Output the (X, Y) coordinate of the center of the cell containing the given text.  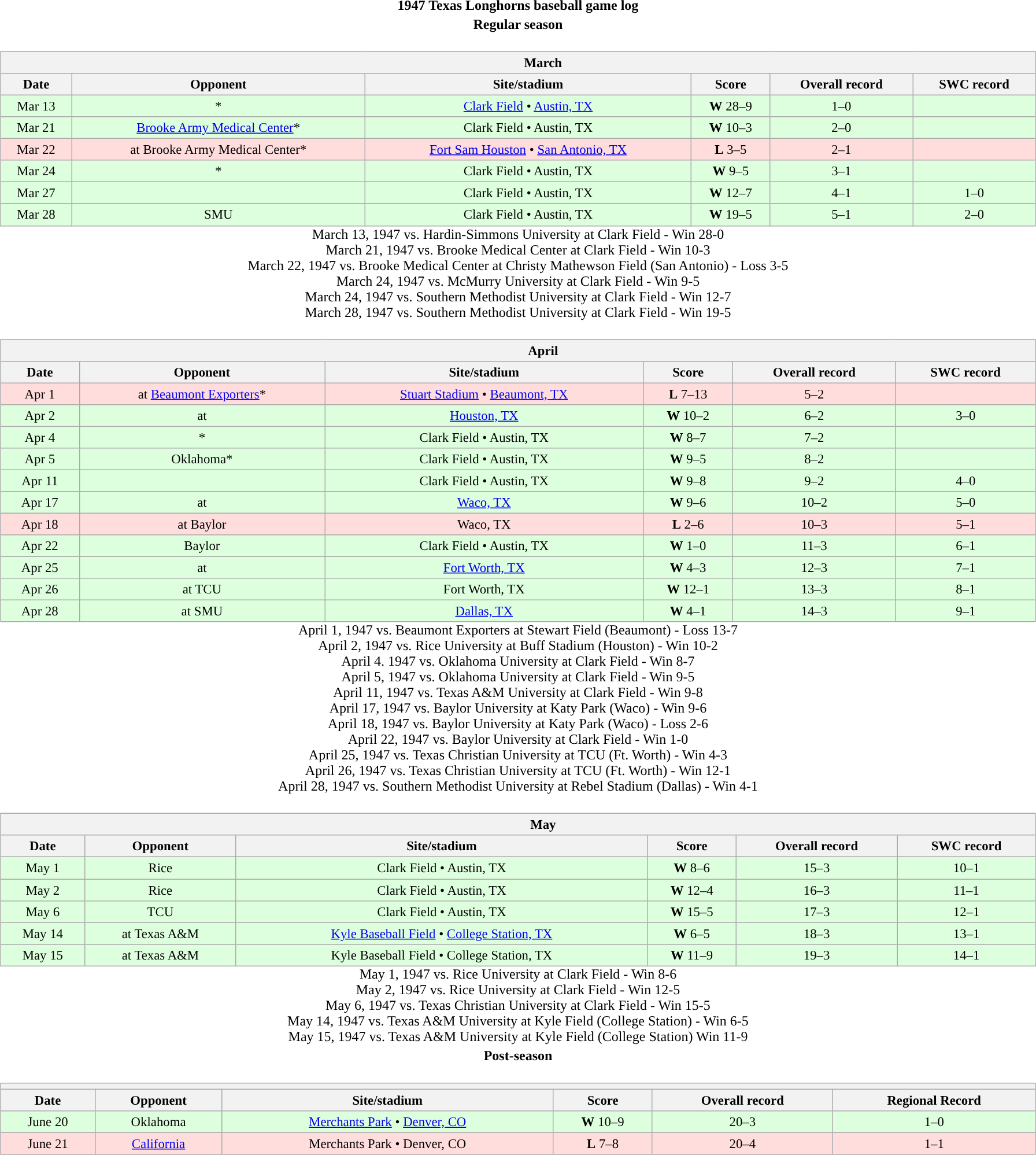
20–3 (742, 1122)
Oklahoma* (202, 459)
12–1 (967, 912)
Houston, TX (484, 415)
W 15–5 (691, 912)
3–0 (965, 415)
Apr 26 (40, 589)
Apr 25 (40, 567)
W 12–7 (731, 193)
9–2 (814, 481)
Dallas, TX (484, 611)
W 10–3 (731, 128)
June 20 (48, 1122)
Apr 28 (40, 611)
10–1 (967, 868)
California (158, 1143)
3–1 (842, 171)
May 14 (43, 933)
19–3 (816, 955)
11–1 (967, 890)
4–0 (965, 481)
L 7–13 (688, 394)
14–1 (967, 955)
13–1 (967, 933)
11–3 (814, 546)
W 12–4 (691, 890)
W 12–1 (688, 589)
W 1–0 (688, 546)
L 7–8 (603, 1143)
Apr 5 (40, 459)
W 4–3 (688, 567)
May (518, 825)
at Beaumont Exporters* (202, 394)
Mar 13 (36, 106)
7–1 (965, 567)
at Brooke Army Medical Center* (219, 150)
W 10–2 (688, 415)
Regional Record (934, 1100)
7–2 (814, 437)
W 10–9 (603, 1122)
March (518, 62)
W 8–6 (691, 868)
9–1 (965, 611)
5–2 (814, 394)
18–3 (816, 933)
5–0 (965, 503)
W 6–5 (691, 933)
8–2 (814, 459)
SMU (219, 215)
Apr 1 (40, 394)
W 8–7 (688, 437)
Mar 24 (36, 171)
May 15 (43, 955)
17–3 (816, 912)
Apr 2 (40, 415)
TCU (161, 912)
6–2 (814, 415)
2–1 (842, 150)
W 19–5 (731, 215)
June 21 (48, 1143)
Apr 4 (40, 437)
Fort Sam Houston • San Antonio, TX (528, 150)
Baylor (202, 546)
at Baylor (202, 524)
Apr 11 (40, 481)
Mar 22 (36, 150)
Mar 28 (36, 215)
6–1 (965, 546)
April (518, 350)
W 9–6 (688, 503)
10–3 (814, 524)
May 2 (43, 890)
Apr 17 (40, 503)
Mar 27 (36, 193)
Oklahoma (158, 1122)
W 9–8 (688, 481)
Apr 18 (40, 524)
12–3 (814, 567)
May 6 (43, 912)
at TCU (202, 589)
W 4–1 (688, 611)
W 11–9 (691, 955)
14–3 (814, 611)
10–2 (814, 503)
20–4 (742, 1143)
Stuart Stadium • Beaumont, TX (484, 394)
May 1 (43, 868)
13–3 (814, 589)
15–3 (816, 868)
W 28–9 (731, 106)
Apr 22 (40, 546)
L 2–6 (688, 524)
1–1 (934, 1143)
Brooke Army Medical Center* (219, 128)
8–1 (965, 589)
L 3–5 (731, 150)
16–3 (816, 890)
Mar 21 (36, 128)
at SMU (202, 611)
4–1 (842, 193)
